Output the [X, Y] coordinate of the center of the cell containing the given text.  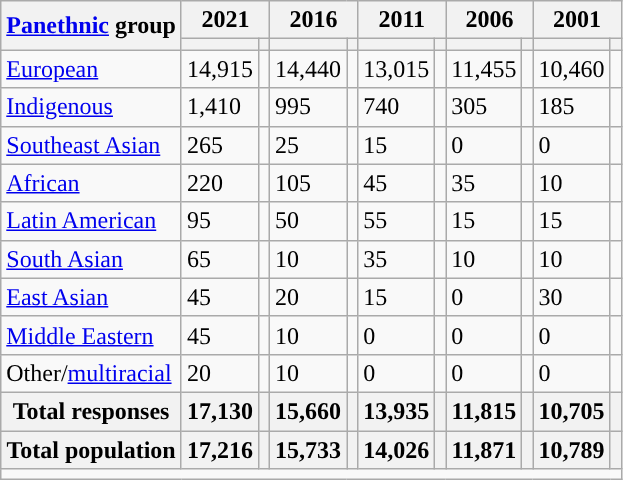
30 [572, 297]
995 [308, 107]
Southeast Asian [92, 145]
11,871 [484, 449]
2006 [490, 20]
305 [484, 107]
25 [308, 145]
South Asian [92, 259]
265 [220, 145]
55 [396, 221]
Total population [92, 449]
2001 [577, 20]
East Asian [92, 297]
Latin American [92, 221]
14,915 [220, 69]
17,216 [220, 449]
Total responses [92, 411]
220 [220, 183]
Panethnic group [92, 26]
2011 [402, 20]
Middle Eastern [92, 335]
11,815 [484, 411]
1,410 [220, 107]
Other/multiracial [92, 373]
14,026 [396, 449]
95 [220, 221]
European [92, 69]
11,455 [484, 69]
15,660 [308, 411]
17,130 [220, 411]
14,440 [308, 69]
10,789 [572, 449]
185 [572, 107]
2016 [314, 20]
15,733 [308, 449]
Indigenous [92, 107]
2021 [225, 20]
13,935 [396, 411]
50 [308, 221]
13,015 [396, 69]
10,705 [572, 411]
African [92, 183]
10,460 [572, 69]
105 [308, 183]
65 [220, 259]
740 [396, 107]
